Extract the [x, y] coordinate from the center of the cell holding the provided text.  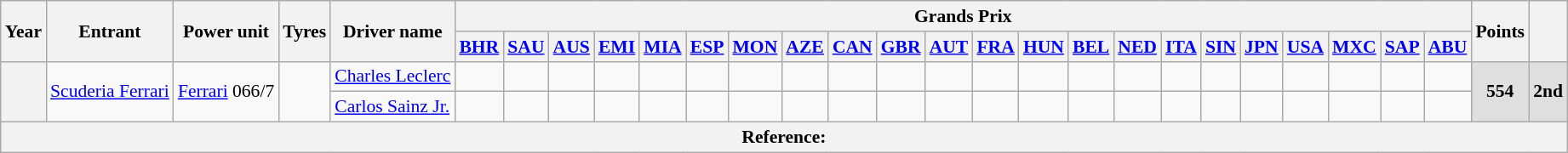
MON [754, 47]
SIN [1221, 47]
Ferrari 066/7 [226, 92]
BEL [1091, 47]
HUN [1044, 47]
Year [24, 31]
ESP [707, 47]
Points [1500, 31]
AZE [805, 47]
USA [1306, 47]
GBR [901, 47]
FRA [995, 47]
CAN [853, 47]
Scuderia Ferrari [110, 92]
SAP [1403, 47]
Entrant [110, 31]
JPN [1262, 47]
Carlos Sainz Jr. [392, 107]
MXC [1354, 47]
Driver name [392, 31]
554 [1500, 92]
ABU [1448, 47]
AUT [949, 47]
MIA [662, 47]
SAU [526, 47]
Charles Leclerc [392, 76]
Grands Prix [963, 16]
2nd [1548, 92]
NED [1137, 47]
BHR [478, 47]
EMI [616, 47]
ITA [1182, 47]
Power unit [226, 31]
AUS [572, 47]
Tyres [305, 31]
Reference: [784, 138]
